Return the [X, Y] coordinate for the center point of the cell that contains the specified text.  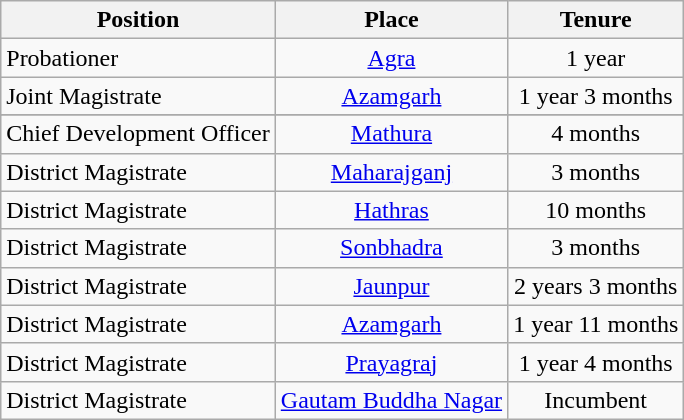
Hathras [391, 210]
Maharajganj [391, 172]
Tenure [596, 20]
Chief Development Officer [138, 134]
Incumbent [596, 400]
Prayagraj [391, 362]
1 year 4 months [596, 362]
1 year 3 months [596, 96]
1 year [596, 58]
Position [138, 20]
Gautam Buddha Nagar [391, 400]
Mathura [391, 134]
10 months [596, 210]
Sonbhadra [391, 248]
4 months [596, 134]
2 years 3 months [596, 286]
1 year 11 months [596, 324]
Place [391, 20]
Joint Magistrate [138, 96]
Jaunpur [391, 286]
Probationer [138, 58]
Agra [391, 58]
